Output the [x, y] coordinate of the center of the cell containing the given text.  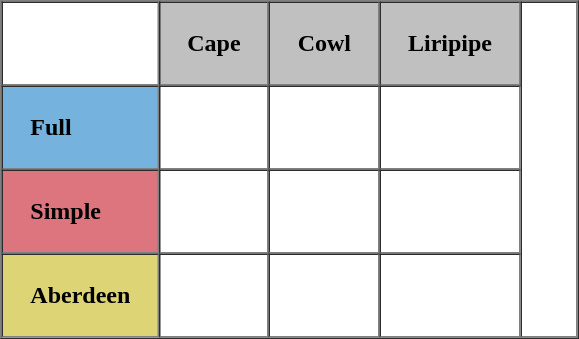
Full [80, 128]
Cowl [324, 44]
Aberdeen [80, 296]
Cape [214, 44]
Simple [80, 212]
Liripipe [450, 44]
